Locate the cell with the specified text and output its (X, Y) center coordinate. 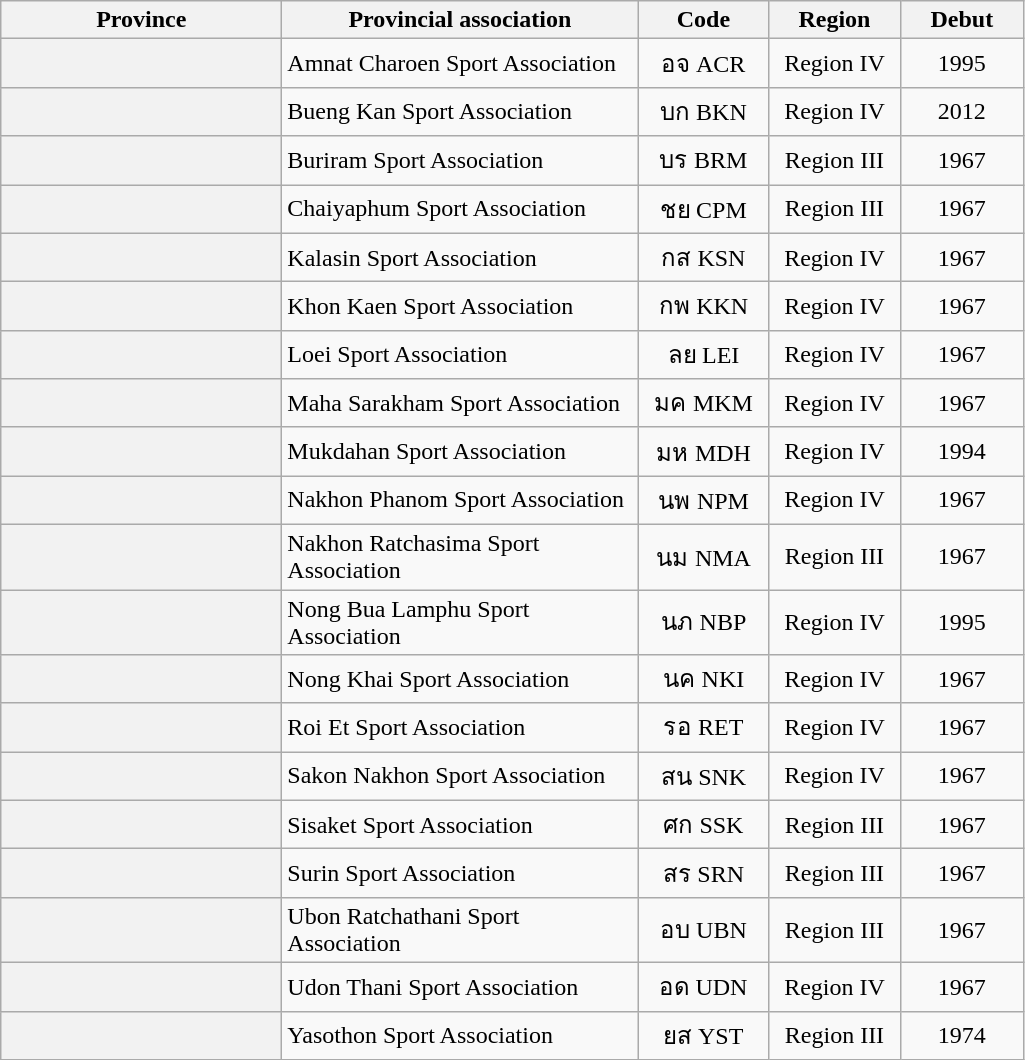
Udon Thani Sport Association (460, 986)
Khon Kaen Sport Association (460, 306)
Nakhon Ratchasima Sport Association (460, 556)
ชย CPM (704, 208)
ลย LEI (704, 354)
Provincial association (460, 20)
มห MDH (704, 452)
Bueng Kan Sport Association (460, 112)
Chaiyaphum Sport Association (460, 208)
Sisaket Sport Association (460, 824)
Loei Sport Association (460, 354)
2012 (962, 112)
กส KSN (704, 258)
นม NMA (704, 556)
Surin Sport Association (460, 874)
ศก SSK (704, 824)
1974 (962, 1036)
อด UDN (704, 986)
อบ UBN (704, 930)
บก BKN (704, 112)
1994 (962, 452)
Region (834, 20)
Amnat Charoen Sport Association (460, 64)
บร BRM (704, 160)
อจ ACR (704, 64)
Yasothon Sport Association (460, 1036)
Nakhon Phanom Sport Association (460, 500)
Sakon Nakhon Sport Association (460, 776)
Nong Khai Sport Association (460, 680)
รอ RET (704, 728)
Code (704, 20)
Nong Bua Lamphu Sport Association (460, 622)
นค NKI (704, 680)
Province (142, 20)
มค MKM (704, 404)
สร SRN (704, 874)
Debut (962, 20)
Maha Sarakham Sport Association (460, 404)
กพ KKN (704, 306)
Buriram Sport Association (460, 160)
Mukdahan Sport Association (460, 452)
ยส YST (704, 1036)
Kalasin Sport Association (460, 258)
นภ NBP (704, 622)
นพ NPM (704, 500)
Ubon Ratchathani Sport Association (460, 930)
สน SNK (704, 776)
Roi Et Sport Association (460, 728)
